Locate the cell with the specified text and output its [X, Y] center coordinate. 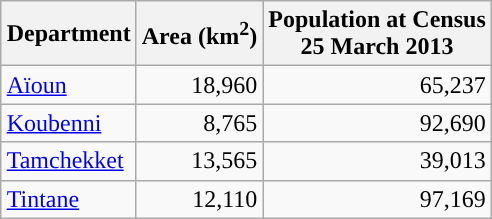
Tintane [68, 199]
Koubenni [68, 123]
13,565 [200, 161]
Department [68, 34]
Aïoun [68, 85]
12,110 [200, 199]
65,237 [377, 85]
Population at Census 25 March 2013 [377, 34]
Tamchekket [68, 161]
39,013 [377, 161]
8,765 [200, 123]
97,169 [377, 199]
92,690 [377, 123]
Area (km2) [200, 34]
18,960 [200, 85]
